Locate the cell with the specified text and output its [X, Y] center coordinate. 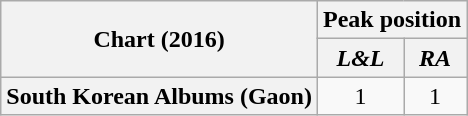
Chart (2016) [160, 39]
South Korean Albums (Gaon) [160, 96]
Peak position [392, 20]
L&L [360, 58]
RA [436, 58]
